Find where the given text appears and provide that cell's center as [x, y] coordinate. 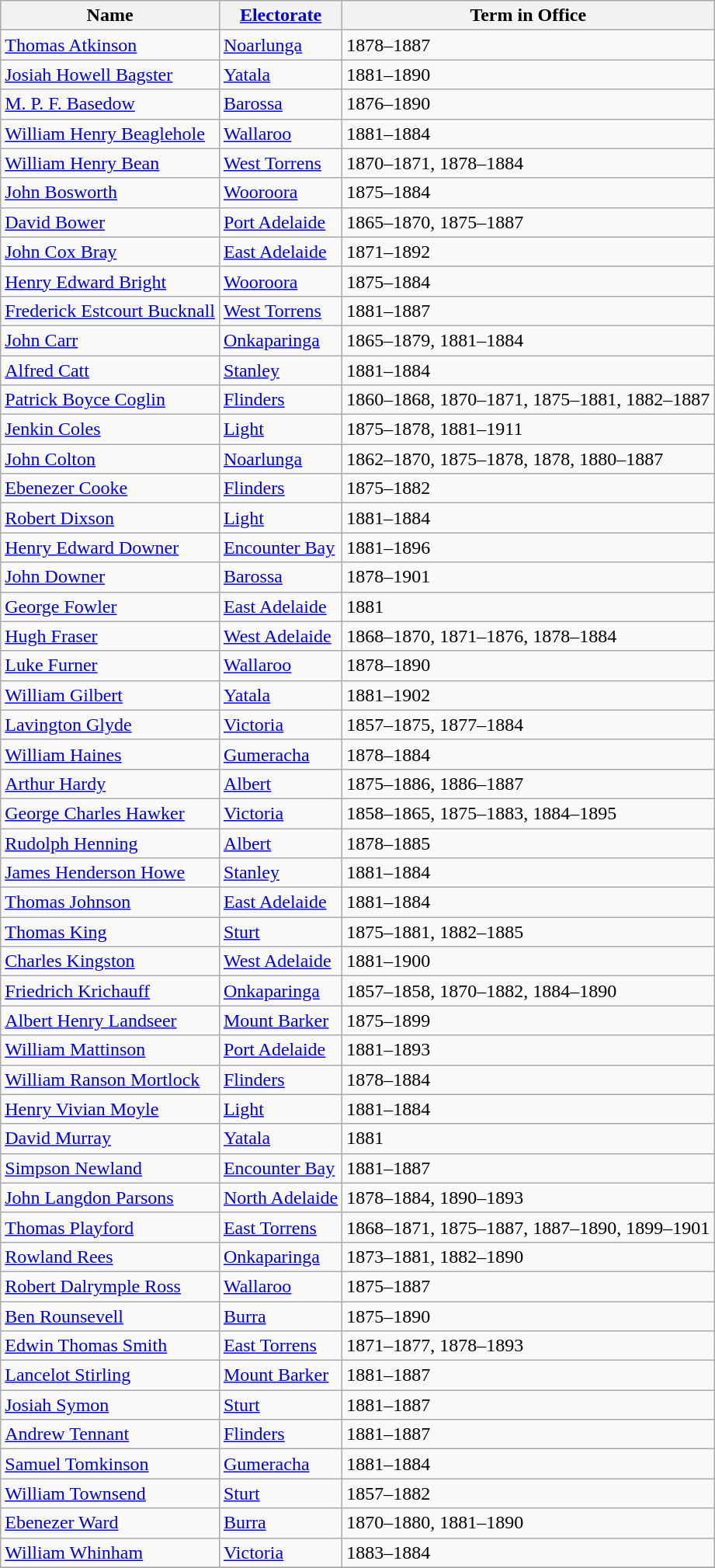
William Henry Bean [110, 163]
John Langdon Parsons [110, 1198]
1876–1890 [528, 104]
1865–1870, 1875–1887 [528, 222]
David Murray [110, 1139]
Alfred Catt [110, 370]
John Colton [110, 459]
Arthur Hardy [110, 784]
Term in Office [528, 16]
Thomas Atkinson [110, 45]
Henry Vivian Moyle [110, 1109]
Thomas King [110, 932]
William Mattinson [110, 1050]
Patrick Boyce Coglin [110, 400]
1857–1875, 1877–1884 [528, 725]
1862–1870, 1875–1878, 1878, 1880–1887 [528, 459]
William Henry Beaglehole [110, 134]
William Townsend [110, 1493]
Jenkin Coles [110, 429]
1883–1884 [528, 1552]
Josiah Howell Bagster [110, 75]
George Charles Hawker [110, 813]
North Adelaide [280, 1198]
Frederick Estcourt Bucknall [110, 311]
1868–1870, 1871–1876, 1878–1884 [528, 636]
1871–1892 [528, 252]
Robert Dalrymple Ross [110, 1286]
Hugh Fraser [110, 636]
1878–1901 [528, 577]
Thomas Johnson [110, 902]
Ben Rounsevell [110, 1316]
1875–1887 [528, 1286]
1878–1890 [528, 666]
1881–1896 [528, 548]
1875–1899 [528, 1020]
1881–1902 [528, 695]
John Bosworth [110, 193]
Samuel Tomkinson [110, 1464]
1860–1868, 1870–1871, 1875–1881, 1882–1887 [528, 400]
Henry Edward Bright [110, 281]
Luke Furner [110, 666]
1875–1882 [528, 488]
William Haines [110, 754]
Robert Dixson [110, 518]
1881–1900 [528, 961]
1868–1871, 1875–1887, 1887–1890, 1899–1901 [528, 1227]
Rowland Rees [110, 1257]
Henry Edward Downer [110, 548]
1857–1882 [528, 1493]
1875–1881, 1882–1885 [528, 932]
1873–1881, 1882–1890 [528, 1257]
1870–1880, 1881–1890 [528, 1523]
1878–1887 [528, 45]
Name [110, 16]
William Gilbert [110, 695]
1881–1890 [528, 75]
Simpson Newland [110, 1168]
1875–1878, 1881–1911 [528, 429]
John Carr [110, 340]
1878–1885 [528, 843]
1878–1884, 1890–1893 [528, 1198]
1857–1858, 1870–1882, 1884–1890 [528, 991]
James Henderson Howe [110, 873]
M. P. F. Basedow [110, 104]
Lancelot Stirling [110, 1375]
Rudolph Henning [110, 843]
Lavington Glyde [110, 725]
David Bower [110, 222]
Charles Kingston [110, 961]
Ebenezer Cooke [110, 488]
William Whinham [110, 1552]
Josiah Symon [110, 1405]
1875–1886, 1886–1887 [528, 784]
Electorate [280, 16]
Albert Henry Landseer [110, 1020]
Friedrich Krichauff [110, 991]
1875–1890 [528, 1316]
William Ranson Mortlock [110, 1080]
1870–1871, 1878–1884 [528, 163]
John Downer [110, 577]
Thomas Playford [110, 1227]
John Cox Bray [110, 252]
Edwin Thomas Smith [110, 1346]
1865–1879, 1881–1884 [528, 340]
Andrew Tennant [110, 1434]
1871–1877, 1878–1893 [528, 1346]
1858–1865, 1875–1883, 1884–1895 [528, 813]
Ebenezer Ward [110, 1523]
1881–1893 [528, 1050]
George Fowler [110, 607]
